Capture the cell that displays the provided text and extract its [X, Y] central coordinate. 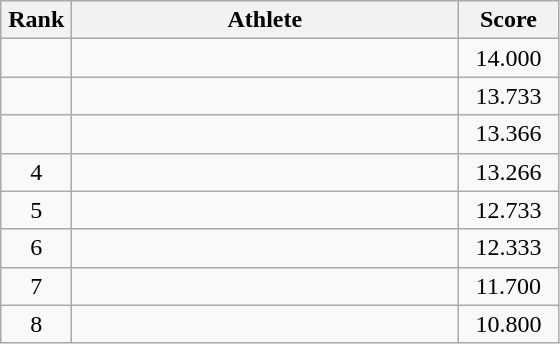
8 [36, 324]
12.333 [508, 248]
6 [36, 248]
12.733 [508, 210]
5 [36, 210]
13.266 [508, 172]
14.000 [508, 58]
11.700 [508, 286]
Score [508, 20]
7 [36, 286]
Rank [36, 20]
Athlete [265, 20]
13.366 [508, 134]
10.800 [508, 324]
13.733 [508, 96]
4 [36, 172]
